Extract the [X, Y] coordinate from the center of the cell holding the provided text.  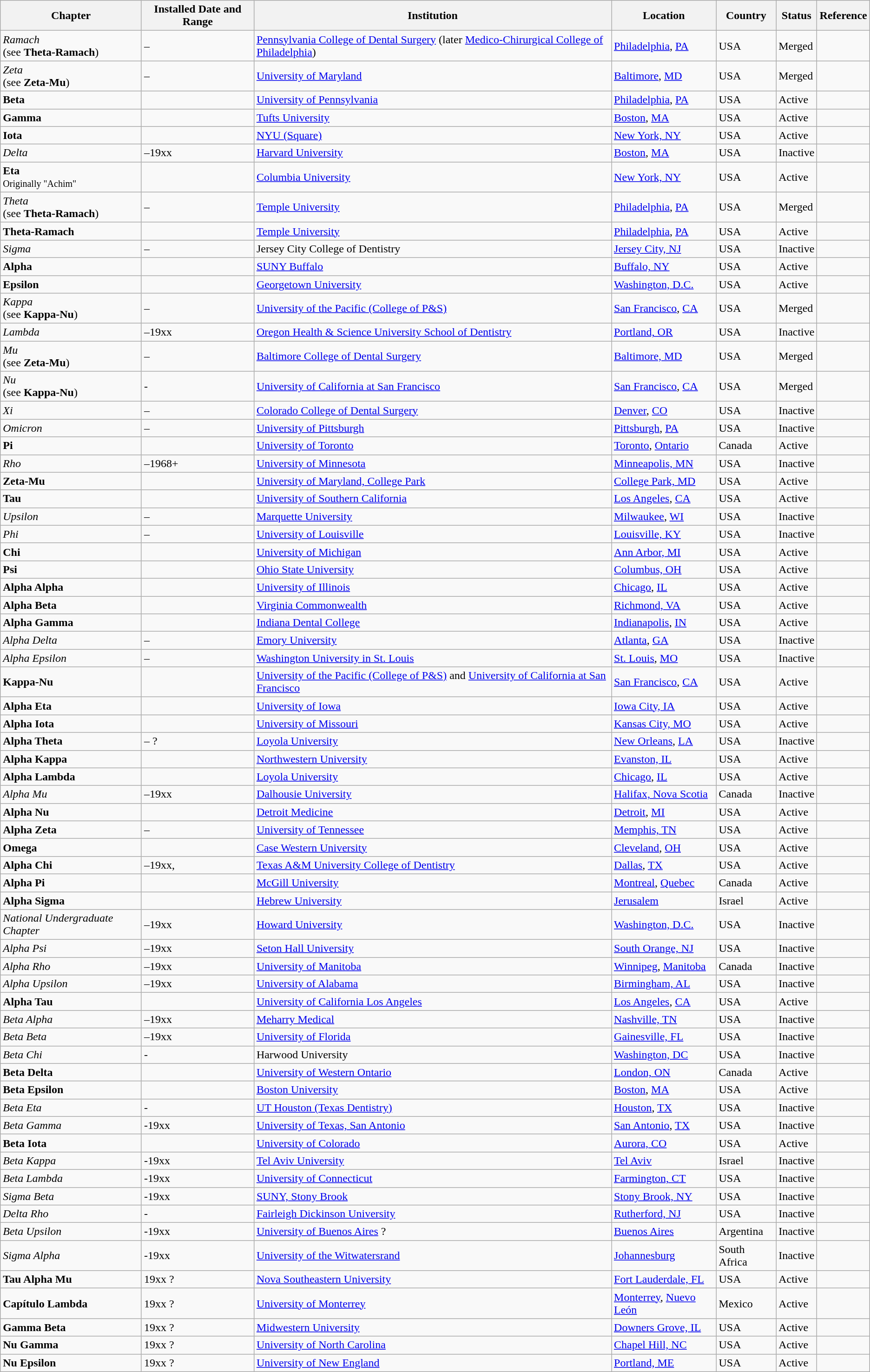
Chi [71, 552]
Gamma [71, 118]
St. Louis, MO [664, 658]
Mexico [746, 1303]
Zeta(see Zeta-Mu) [71, 76]
Portland, ME [664, 1363]
Installed Date and Range [198, 16]
Halifax, Nova Scotia [664, 794]
Boston University [432, 1090]
Oregon Health & Science University School of Dentistry [432, 332]
Iota [71, 135]
Ramach(see Theta-Ramach) [71, 46]
University of Michigan [432, 552]
University of Southern California [432, 499]
Lambda [71, 332]
University of Connecticut [432, 1178]
Cleveland, OH [664, 847]
Alpha Gamma [71, 623]
Downers Grove, IL [664, 1327]
Georgetown University [432, 284]
University of Maryland, College Park [432, 481]
Alpha Iota [71, 724]
University of Florida [432, 1037]
Pi [71, 446]
Indiana Dental College [432, 623]
Birmingham, AL [664, 984]
University of Colorado [432, 1143]
Denver, CO [664, 410]
Beta Chi [71, 1055]
University of Illinois [432, 587]
Ann Arbor, MI [664, 552]
University of Texas, San Antonio [432, 1125]
Beta Kappa [71, 1161]
Alpha Psi [71, 949]
Harwood University [432, 1055]
University of Iowa [432, 706]
Houston, TX [664, 1108]
Alpha Zeta [71, 830]
Mu(see Zeta-Mu) [71, 356]
South Orange, NJ [664, 949]
London, ON [664, 1072]
Alpha Lambda [71, 777]
New Orleans, LA [664, 741]
Status [797, 16]
University of Monterrey [432, 1303]
Pennsylvania College of Dental Surgery (later Medico-Chirurgical College of Philadelphia) [432, 46]
Fairleigh Dickinson University [432, 1214]
Beta [71, 100]
Richmond, VA [664, 605]
University of Alabama [432, 984]
Buenos Aires [664, 1232]
Alpha Upsilon [71, 984]
University of Missouri [432, 724]
University of Maryland [432, 76]
Upsilon [71, 516]
Beta Gamma [71, 1125]
Kappa-Nu [71, 682]
Fort Lauderdale, FL [664, 1280]
Beta Epsilon [71, 1090]
Memphis, TN [664, 830]
Ohio State University [432, 569]
University of North Carolina [432, 1345]
Alpha Pi [71, 883]
Alpha Tau [71, 1002]
Omicron [71, 428]
Delta Rho [71, 1214]
Sigma Alpha [71, 1256]
Xi [71, 410]
Reference [843, 16]
Omega [71, 847]
Beta Alpha [71, 1019]
Tel Aviv University [432, 1161]
Alpha Eta [71, 706]
Dalhousie University [432, 794]
Alpha Kappa [71, 759]
Colorado College of Dental Surgery [432, 410]
Alpha Delta [71, 640]
Harvard University [432, 153]
University of New England [432, 1363]
Beta Iota [71, 1143]
NYU (Square) [432, 135]
–19xx, [198, 865]
University of Pittsburgh [432, 428]
Hebrew University [432, 900]
Jerusalem [664, 900]
South Africa [746, 1256]
Texas A&M University College of Dentistry [432, 865]
Washington, DC [664, 1055]
Washington University in St. Louis [432, 658]
Minneapolis, MN [664, 463]
Pittsburgh, PA [664, 428]
SUNY, Stony Brook [432, 1196]
Rutherford, NJ [664, 1214]
Sigma Beta [71, 1196]
Alpha Nu [71, 812]
Columbus, OH [664, 569]
Marquette University [432, 516]
Alpha Rho [71, 966]
University of the Pacific (College of P&S) and University of California at San Francisco [432, 682]
Tau [71, 499]
Alpha Theta [71, 741]
Alpha Mu [71, 794]
Chapter [71, 16]
Alpha Alpha [71, 587]
Iowa City, IA [664, 706]
Nu Gamma [71, 1345]
Dallas, TX [664, 865]
University of Pennsylvania [432, 100]
Nashville, TN [664, 1019]
Baltimore College of Dental Surgery [432, 356]
University of Buenos Aires ? [432, 1232]
Meharry Medical [432, 1019]
Theta-Ramach [71, 231]
College Park, MD [664, 481]
Psi [71, 569]
University of the Pacific (College of P&S) [432, 309]
Beta Upsilon [71, 1232]
Jersey City College of Dentistry [432, 249]
National Undergraduate Chapter [71, 925]
McGill University [432, 883]
Johannesburg [664, 1256]
EtaOriginally "Achim" [71, 177]
Portland, OR [664, 332]
Beta Lambda [71, 1178]
University of Louisville [432, 534]
Beta Eta [71, 1108]
Location [664, 16]
Aurora, CO [664, 1143]
Chapel Hill, NC [664, 1345]
Beta Delta [71, 1072]
Gamma Beta [71, 1327]
Buffalo, NY [664, 266]
Capítulo Lambda [71, 1303]
Delta [71, 153]
Farmington, CT [664, 1178]
Alpha Beta [71, 605]
Zeta-Mu [71, 481]
UT Houston (Texas Dentistry) [432, 1108]
Tau Alpha Mu [71, 1280]
University of Manitoba [432, 966]
Institution [432, 16]
Columbia University [432, 177]
University of California at San Francisco [432, 387]
Case Western University [432, 847]
Indianapolis, IN [664, 623]
– ? [198, 741]
Howard University [432, 925]
Tufts University [432, 118]
Nu Epsilon [71, 1363]
San Antonio, TX [664, 1125]
Louisville, KY [664, 534]
Seton Hall University [432, 949]
Virginia Commonwealth [432, 605]
Beta Beta [71, 1037]
Winnipeg, Manitoba [664, 966]
Nova Southeastern University [432, 1280]
Detroit Medicine [432, 812]
Country [746, 16]
Tel Aviv [664, 1161]
University of Western Ontario [432, 1072]
Rho [71, 463]
University of California Los Angeles [432, 1002]
Stony Brook, NY [664, 1196]
University of Tennessee [432, 830]
SUNY Buffalo [432, 266]
University of Toronto [432, 446]
Midwestern University [432, 1327]
Montreal, Quebec [664, 883]
Alpha Sigma [71, 900]
Milwaukee, WI [664, 516]
Atlanta, GA [664, 640]
Alpha [71, 266]
Argentina [746, 1232]
Theta(see Theta-Ramach) [71, 207]
Detroit, MI [664, 812]
Kappa(see Kappa-Nu) [71, 309]
Monterrey, Nuevo León [664, 1303]
Alpha Chi [71, 865]
Jersey City, NJ [664, 249]
Gainesville, FL [664, 1037]
Phi [71, 534]
University of the Witwatersrand [432, 1256]
Alpha Epsilon [71, 658]
Northwestern University [432, 759]
Epsilon [71, 284]
Nu(see Kappa-Nu) [71, 387]
Sigma [71, 249]
Kansas City, MO [664, 724]
University of Minnesota [432, 463]
Emory University [432, 640]
Toronto, Ontario [664, 446]
Evanston, IL [664, 759]
–1968+ [198, 463]
